Capture the cell that displays the provided text and extract its (X, Y) central coordinate. 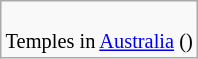
Temples in Australia () (100, 29)
